Capture the cell that displays the provided text and extract its (x, y) central coordinate. 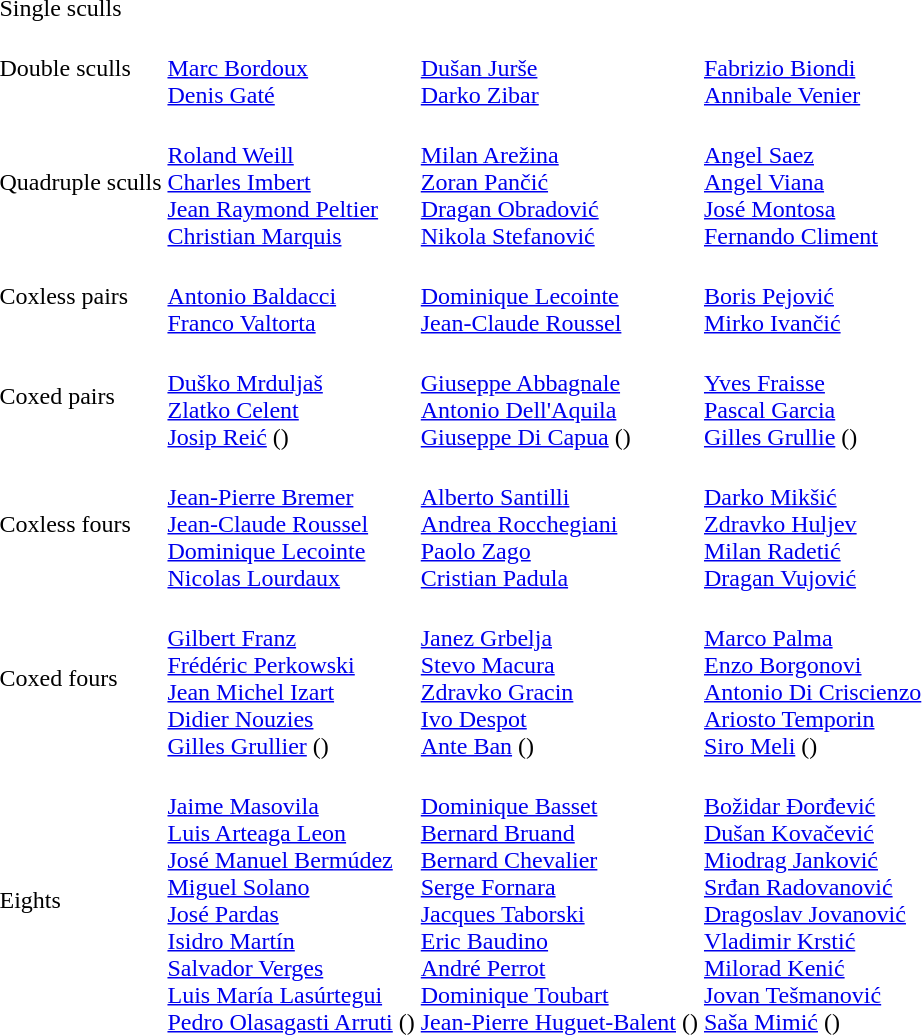
Janez GrbeljaStevo MacuraZdravko GracinIvo DespotAnte Ban () (559, 678)
Milan ArežinaZoran PančićDragan ObradovićNikola Stefanović (559, 182)
Roland WeillCharles ImbertJean Raymond PeltierChristian Marquis (291, 182)
Darko MikšićZdravko HuljevMilan RadetićDragan Vujović (812, 524)
Fabrizio BiondiAnnibale Venier (812, 68)
Boris PejovićMirko Ivančić (812, 296)
Marc BordouxDenis Gaté (291, 68)
Alberto SantilliAndrea RocchegianiPaolo ZagoCristian Padula (559, 524)
Antonio BaldacciFranco Valtorta (291, 296)
Dušan JuršeDarko Zibar (559, 68)
Marco PalmaEnzo BorgonoviAntonio Di CriscienzoAriosto TemporinSiro Meli () (812, 678)
Angel SaezAngel VianaJosé MontosaFernando Climent (812, 182)
Giuseppe AbbagnaleAntonio Dell'AquilaGiuseppe Di Capua () (559, 396)
Yves FraissePascal GarciaGilles Grullie () (812, 396)
Gilbert FranzFrédéric PerkowskiJean Michel IzartDidier NouziesGilles Grullier () (291, 678)
Duško MrduljašZlatko CelentJosip Reić () (291, 396)
Jean-Pierre BremerJean-Claude RousselDominique LecointeNicolas Lourdaux (291, 524)
Dominique LecointeJean-Claude Roussel (559, 296)
